Scan for the cell matching the given text and deliver its (x, y) coordinate at center. 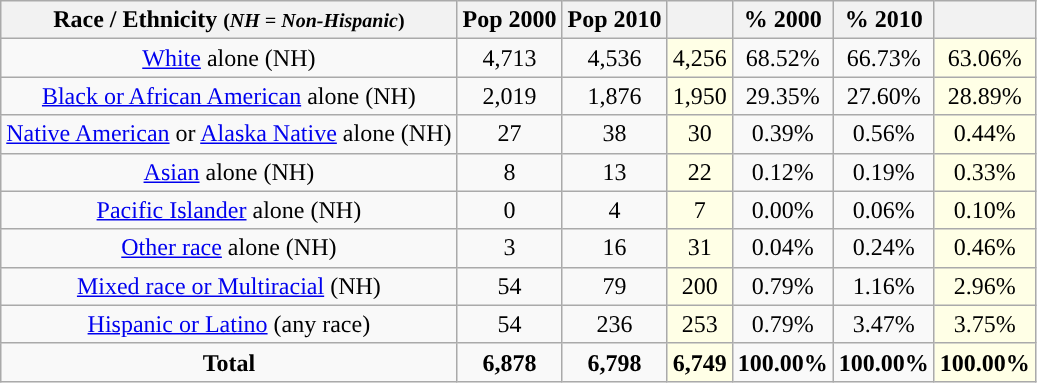
0.46% (984, 248)
236 (614, 324)
1,876 (614, 96)
0.44% (984, 134)
253 (700, 324)
66.73% (884, 58)
1,950 (700, 96)
Pop 2000 (510, 20)
28.89% (984, 96)
0.19% (884, 172)
13 (614, 172)
0.24% (884, 248)
16 (614, 248)
0.12% (782, 172)
Race / Ethnicity (NH = Non-Hispanic) (229, 20)
0.39% (782, 134)
White alone (NH) (229, 58)
Black or African American alone (NH) (229, 96)
0.33% (984, 172)
3.75% (984, 324)
63.06% (984, 58)
27.60% (884, 96)
2,019 (510, 96)
22 (700, 172)
Pacific Islander alone (NH) (229, 210)
% 2000 (782, 20)
Pop 2010 (614, 20)
Asian alone (NH) (229, 172)
% 2010 (884, 20)
0.00% (782, 210)
Total (229, 362)
4,713 (510, 58)
0.06% (884, 210)
8 (510, 172)
31 (700, 248)
4,536 (614, 58)
29.35% (782, 96)
Mixed race or Multiracial (NH) (229, 286)
Native American or Alaska Native alone (NH) (229, 134)
Hispanic or Latino (any race) (229, 324)
30 (700, 134)
0.56% (884, 134)
1.16% (884, 286)
2.96% (984, 286)
27 (510, 134)
Other race alone (NH) (229, 248)
0.10% (984, 210)
200 (700, 286)
68.52% (782, 58)
4 (614, 210)
3.47% (884, 324)
6,749 (700, 362)
79 (614, 286)
7 (700, 210)
4,256 (700, 58)
6,878 (510, 362)
0 (510, 210)
6,798 (614, 362)
3 (510, 248)
0.04% (782, 248)
38 (614, 134)
